Search for the cell housing the specified text and yield its [X, Y] center coordinate. 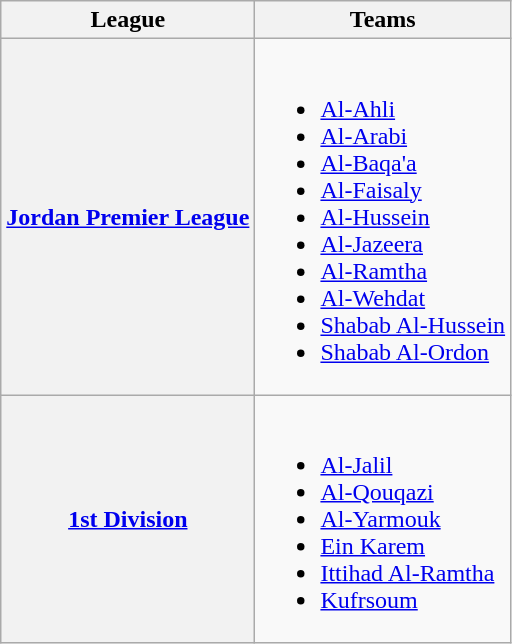
Al-AhliAl-ArabiAl-Baqa'aAl-FaisalyAl-HusseinAl-JazeeraAl-RamthaAl-WehdatShabab Al-HusseinShabab Al-Ordon [383, 217]
Al-JalilAl-QouqaziAl-YarmoukEin KaremIttihad Al-RamthaKufrsoum [383, 519]
Teams [383, 20]
Jordan Premier League [128, 217]
League [128, 20]
1st Division [128, 519]
